Output the [x, y] coordinate of the center of the cell containing the given text.  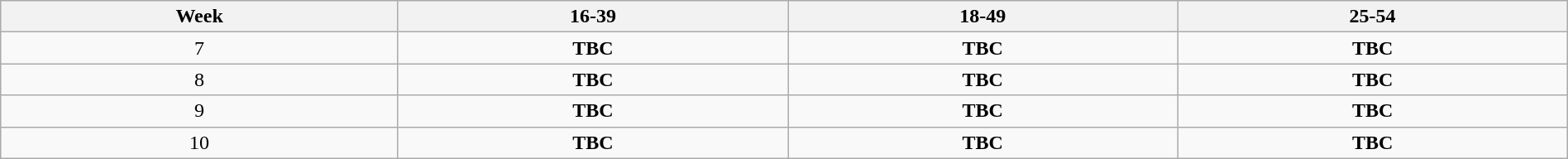
16-39 [592, 17]
25-54 [1373, 17]
8 [200, 79]
7 [200, 48]
9 [200, 111]
Week [200, 17]
18-49 [982, 17]
10 [200, 142]
